For the text-containing cell, return its midpoint in (X, Y) coordinate format. 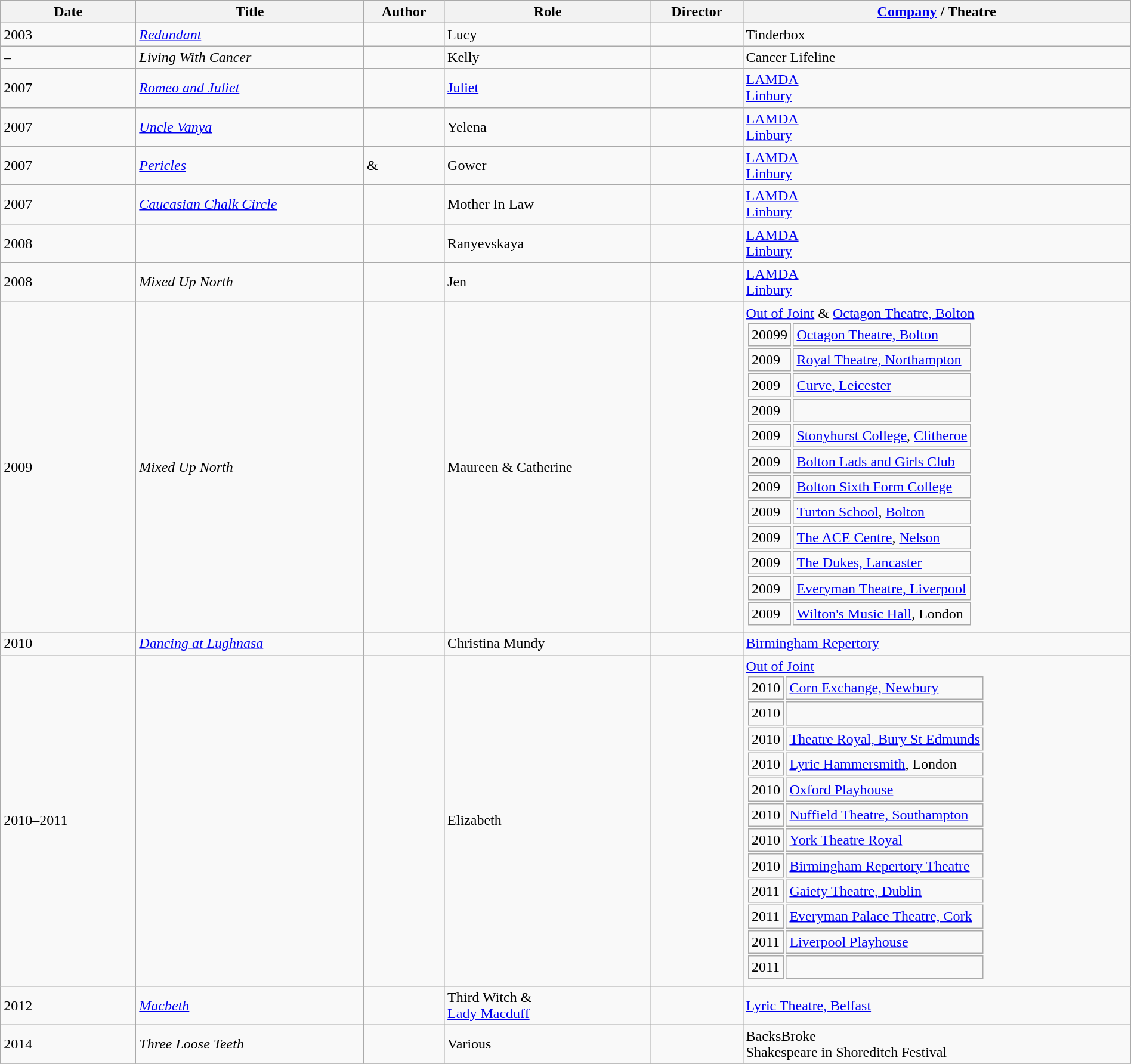
Title (250, 12)
Third Witch &Lady Macduff (548, 1006)
Bolton Lads and Girls Club (882, 462)
Dancing at Lughnasa (250, 644)
Jen (548, 282)
Cancer Lifeline (937, 57)
Gower (548, 166)
Juliet (548, 88)
2012 (68, 1006)
Author (403, 12)
Birmingham Repertory Theatre (885, 866)
Turton School, Bolton (882, 512)
Nuffield Theatre, Southampton (885, 815)
Romeo and Juliet (250, 88)
Liverpool Playhouse (885, 942)
Various (548, 1044)
Birmingham Repertory (937, 644)
Lucy (548, 35)
Christina Mundy (548, 644)
20099 (770, 335)
2003 (68, 35)
Gaiety Theatre, Dublin (885, 891)
Mother In Law (548, 204)
2014 (68, 1044)
Director (697, 12)
– (68, 57)
Living With Cancer (250, 57)
Three Loose Teeth (250, 1044)
Redundant (250, 35)
Ranyevskaya (548, 243)
Wilton's Music Hall, London (882, 614)
York Theatre Royal (885, 840)
Stonyhurst College, Clitheroe (882, 436)
Everyman Theatre, Liverpool (882, 588)
BacksBrokeShakespeare in Shoreditch Festival (937, 1044)
Bolton Sixth Form College (882, 487)
Role (548, 12)
2010–2011 (68, 821)
Maureen & Catherine (548, 466)
Company / Theatre (937, 12)
Lyric Theatre, Belfast (937, 1006)
The ACE Centre, Nelson (882, 537)
Everyman Palace Theatre, Cork (885, 917)
Oxford Playhouse (885, 790)
Royal Theatre, Northampton (882, 360)
Yelena (548, 126)
Theatre Royal, Bury St Edmunds (885, 739)
Caucasian Chalk Circle (250, 204)
Elizabeth (548, 821)
Macbeth (250, 1006)
Lyric Hammersmith, London (885, 764)
Kelly (548, 57)
Date (68, 12)
Uncle Vanya (250, 126)
Pericles (250, 166)
The Dukes, Lancaster (882, 563)
& (403, 166)
Octagon Theatre, Bolton (882, 335)
Corn Exchange, Newbury (885, 688)
Curve, Leicester (882, 385)
Tinderbox (937, 35)
